Capture the cell that displays the provided text and extract its [X, Y] central coordinate. 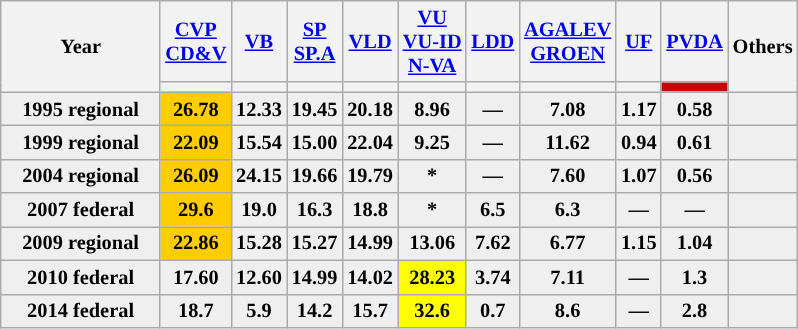
0.7 [492, 311]
3.74 [492, 277]
AGALEVGROEN [568, 41]
CVPCD&V [196, 41]
17.60 [196, 277]
15.54 [259, 142]
1999 regional [81, 142]
7.62 [492, 243]
8.96 [432, 109]
1.15 [638, 243]
5.9 [259, 311]
PVDA [694, 41]
VB [259, 41]
22.09 [196, 142]
7.08 [568, 109]
0.61 [694, 142]
0.58 [694, 109]
1995 regional [81, 109]
6.5 [492, 210]
8.6 [568, 311]
1.3 [694, 277]
9.25 [432, 142]
0.56 [694, 176]
20.18 [370, 109]
11.62 [568, 142]
22.86 [196, 243]
19.0 [259, 210]
24.15 [259, 176]
2009 regional [81, 243]
2004 regional [81, 176]
22.04 [370, 142]
26.09 [196, 176]
6.3 [568, 210]
1.07 [638, 176]
12.33 [259, 109]
18.8 [370, 210]
18.7 [196, 311]
VLD [370, 41]
1.17 [638, 109]
19.79 [370, 176]
15.28 [259, 243]
7.11 [568, 277]
2007 federal [81, 210]
26.78 [196, 109]
0.94 [638, 142]
28.23 [432, 277]
Others [763, 46]
12.60 [259, 277]
19.66 [315, 176]
2010 federal [81, 277]
15.27 [315, 243]
SPSP.A [315, 41]
19.45 [315, 109]
13.06 [432, 243]
29.6 [196, 210]
16.3 [315, 210]
1.04 [694, 243]
32.6 [432, 311]
6.77 [568, 243]
Year [81, 46]
2014 federal [81, 311]
14.2 [315, 311]
2.8 [694, 311]
VUVU-IDN-VA [432, 41]
15.7 [370, 311]
7.60 [568, 176]
LDD [492, 41]
15.00 [315, 142]
UF [638, 41]
14.02 [370, 277]
